Identify which cell holds the provided text, then report its (X, Y) central coordinate. 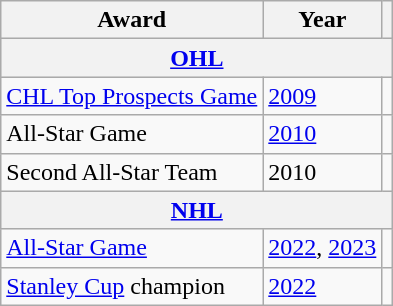
2022 (322, 286)
OHL (197, 58)
Second All-Star Team (132, 172)
Award (132, 20)
Year (322, 20)
2022, 2023 (322, 248)
Stanley Cup champion (132, 286)
2009 (322, 96)
CHL Top Prospects Game (132, 96)
NHL (197, 210)
